Detect which cell encompasses the target text, then output its (x, y) center coordinate. 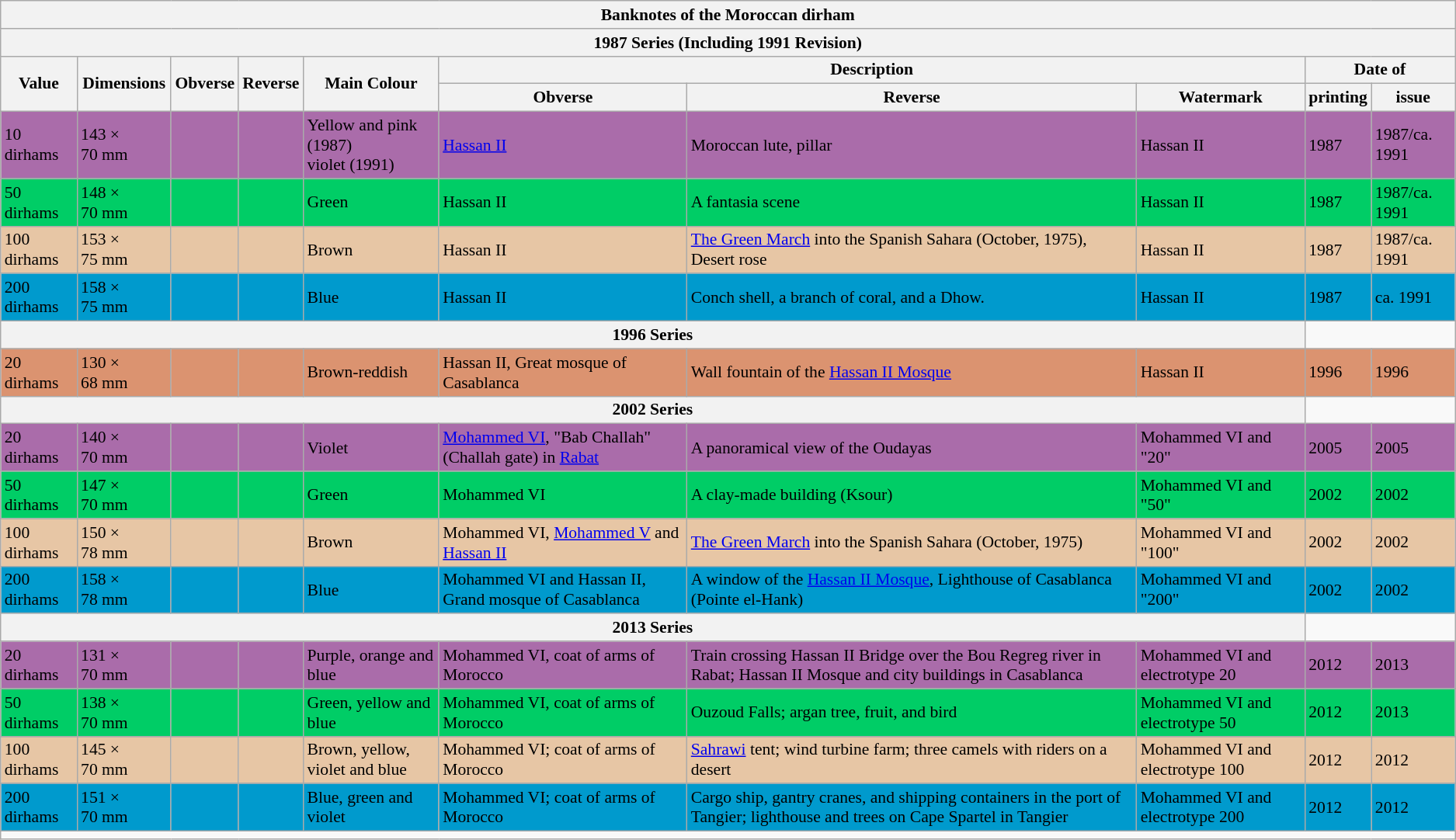
Violet (371, 447)
140 × 70 mm (124, 447)
158 × 78 mm (124, 590)
143 × 70 mm (124, 146)
Yellow and pink (1987)violet (1991) (371, 146)
Mohammed VI and "20" (1221, 447)
A window of the Hassan II Mosque, Lighthouse of Casablanca (Pointe el-Hank) (912, 590)
Mohammed VI and electrotype 100 (1221, 759)
ca. 1991 (1413, 298)
Cargo ship, gantry cranes, and shipping containers in the port of Tangier; lighthouse and trees on Cape Spartel in Tangier (912, 807)
Train crossing Hassan II Bridge over the Bou Regreg river in Rabat; Hassan II Mosque and city buildings in Casablanca (912, 665)
138 × 70 mm (124, 713)
Purple, orange and blue (371, 665)
Green, yellow and blue (371, 713)
Banknotes of the Moroccan dirham (728, 15)
Brown, yellow, violet and blue (371, 759)
148 × 70 mm (124, 202)
Mohammed VI and "100" (1221, 542)
Ouzoud Falls; argan tree, fruit, and bird (912, 713)
Main Colour (371, 84)
Mohammed VI, Mohammed V and Hassan II (563, 542)
147 × 70 mm (124, 495)
10 dirhams (39, 146)
Date of (1380, 70)
Mohammed VI and electrotype 200 (1221, 807)
Mohammed VI (563, 495)
Hassan II, Great mosque of Casablanca (563, 373)
158 × 75 mm (124, 298)
printing (1338, 98)
1987 Series (Including 1991 Revision) (728, 43)
Mohammed VI, "Bab Challah" (Challah gate) in Rabat (563, 447)
Mohammed VI and Hassan II, Grand mosque of Casablanca (563, 590)
A panoramical view of the Oudayas (912, 447)
Blue, green and violet (371, 807)
Mohammed VI and "200" (1221, 590)
The Green March into the Spanish Sahara (October, 1975), Desert rose (912, 250)
150 × 78 mm (124, 542)
131 × 70 mm (124, 665)
Description (871, 70)
2013 Series (652, 628)
130 × 68 mm (124, 373)
Value (39, 84)
Mohammed VI and "50" (1221, 495)
A fantasia scene (912, 202)
Sahrawi tent; wind turbine farm; three camels with riders on a desert (912, 759)
Watermark (1221, 98)
2002 Series (652, 410)
145 × 70 mm (124, 759)
Conch shell, a branch of coral, and a Dhow. (912, 298)
151 × 70 mm (124, 807)
Brown-reddish (371, 373)
Mohammed VI and electrotype 50 (1221, 713)
Dimensions (124, 84)
Moroccan lute, pillar (912, 146)
Mohammed VI and electrotype 20 (1221, 665)
1996 Series (652, 335)
Wall fountain of the Hassan II Mosque (912, 373)
The Green March into the Spanish Sahara (October, 1975) (912, 542)
issue (1413, 98)
153 × 75 mm (124, 250)
A clay-made building (Ksour) (912, 495)
